Scan for the cell matching the given text and deliver its [x, y] coordinate at center. 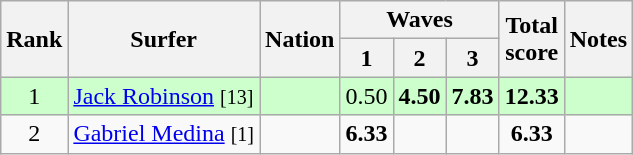
Jack Robinson [13] [164, 96]
Gabriel Medina [1] [164, 134]
3 [472, 58]
Rank [34, 39]
7.83 [472, 96]
Totalscore [532, 39]
4.50 [420, 96]
Surfer [164, 39]
Waves [420, 20]
Notes [598, 39]
0.50 [366, 96]
Nation [300, 39]
12.33 [532, 96]
